Provide the [x, y] coordinate of the cell's center where the given text is located.  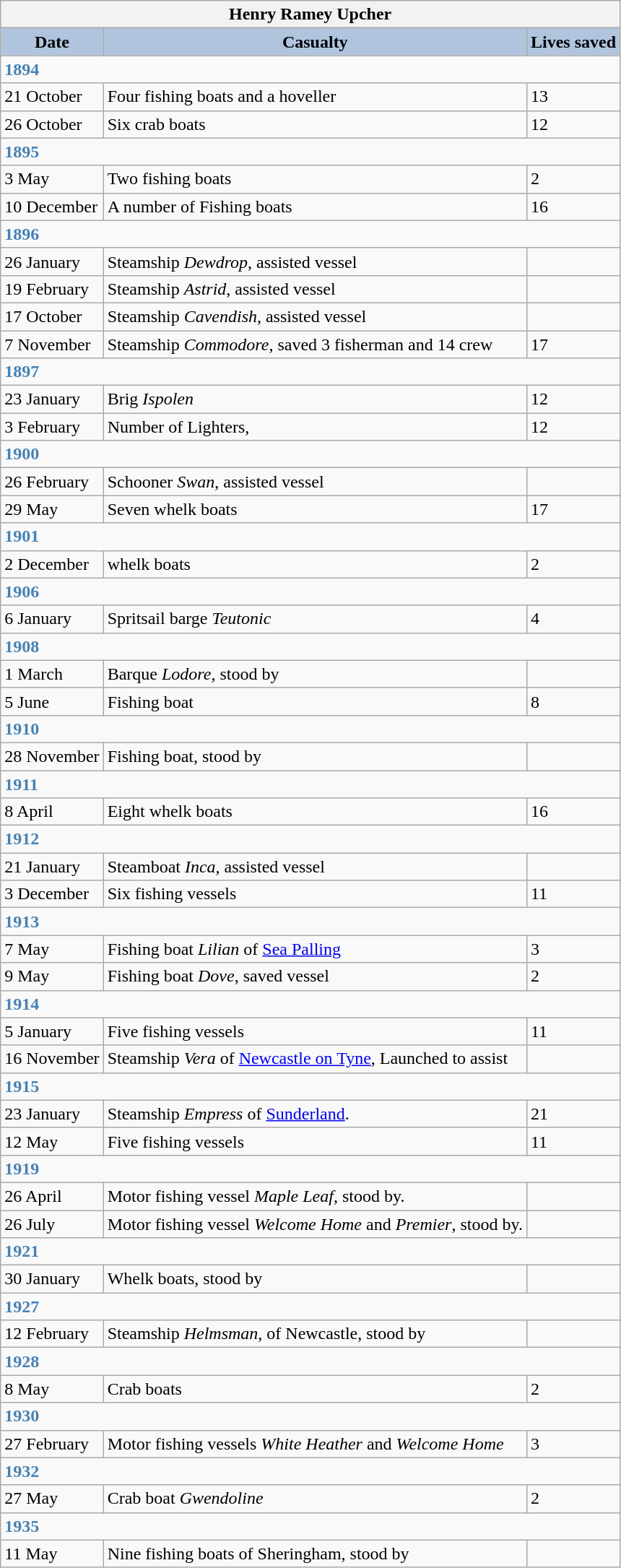
Number of Lighters, [315, 427]
5 January [52, 1031]
9 May [52, 976]
Whelk boats, stood by [315, 1279]
1912 [310, 839]
8 May [52, 1389]
Barque Lodore, stood by [315, 674]
1900 [310, 454]
6 January [52, 619]
Brig Ispolen [315, 399]
19 February [52, 289]
Steamboat Inca, assisted vessel [315, 867]
Crab boats [315, 1389]
1913 [310, 922]
17 October [52, 316]
1914 [310, 1004]
Steamship Helmsman, of Newcastle, stood by [315, 1334]
Fishing boat [315, 701]
3 February [52, 427]
1935 [310, 1526]
1919 [310, 1169]
21 [573, 1114]
Lives saved [573, 42]
1908 [310, 646]
8 April [52, 812]
12 May [52, 1141]
21 October [52, 97]
26 October [52, 124]
27 February [52, 1444]
Spritsail barge Teutonic [315, 619]
Motor fishing vessels White Heather and Welcome Home [315, 1444]
8 [573, 701]
Nine fishing boats of Sheringham, stood by [315, 1554]
16 November [52, 1059]
Henry Ramey Upcher [310, 14]
1894 [310, 69]
12 February [52, 1334]
27 May [52, 1499]
Seven whelk boats [315, 509]
26 July [52, 1224]
1896 [310, 234]
21 January [52, 867]
A number of Fishing boats [315, 207]
1901 [310, 537]
Steamship Astrid, assisted vessel [315, 289]
Steamship Commodore, saved 3 fisherman and 14 crew [315, 345]
1910 [310, 729]
Four fishing boats and a hoveller [315, 97]
10 December [52, 207]
whelk boats [315, 564]
Steamship Cavendish, assisted vessel [315, 316]
7 May [52, 949]
30 January [52, 1279]
7 November [52, 345]
11 May [52, 1554]
1915 [310, 1086]
1927 [310, 1307]
1930 [310, 1416]
3 December [52, 894]
Steamship Empress of Sunderland. [315, 1114]
3 May [52, 179]
Six fishing vessels [315, 894]
1895 [310, 152]
Fishing boat Lilian of Sea Palling [315, 949]
4 [573, 619]
1921 [310, 1252]
Eight whelk boats [315, 812]
26 April [52, 1196]
1897 [310, 372]
Two fishing boats [315, 179]
1 March [52, 674]
1932 [310, 1471]
Schooner Swan, assisted vessel [315, 482]
2 December [52, 564]
Steamship Dewdrop, assisted vessel [315, 261]
28 November [52, 756]
1911 [310, 784]
Six crab boats [315, 124]
Steamship Vera of Newcastle on Tyne, Launched to assist [315, 1059]
Fishing boat Dove, saved vessel [315, 976]
26 January [52, 261]
Date [52, 42]
26 February [52, 482]
29 May [52, 509]
13 [573, 97]
Motor fishing vessel Maple Leaf, stood by. [315, 1196]
1906 [310, 592]
Crab boat Gwendoline [315, 1499]
Fishing boat, stood by [315, 756]
Motor fishing vessel Welcome Home and Premier, stood by. [315, 1224]
Casualty [315, 42]
1928 [310, 1361]
5 June [52, 701]
